Detect which cell encompasses the target text, then output its [X, Y] center coordinate. 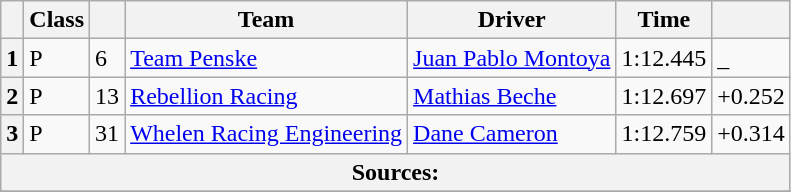
Team [266, 20]
Mathias Beche [512, 96]
3 [12, 134]
Dane Cameron [512, 134]
Class [57, 20]
2 [12, 96]
+0.314 [752, 134]
Team Penske [266, 58]
Rebellion Racing [266, 96]
31 [108, 134]
1:12.445 [664, 58]
1:12.697 [664, 96]
Whelen Racing Engineering [266, 134]
1:12.759 [664, 134]
Juan Pablo Montoya [512, 58]
6 [108, 58]
13 [108, 96]
+0.252 [752, 96]
Time [664, 20]
Driver [512, 20]
_ [752, 58]
1 [12, 58]
Sources: [396, 172]
